For the text-containing cell, return its midpoint in [X, Y] coordinate format. 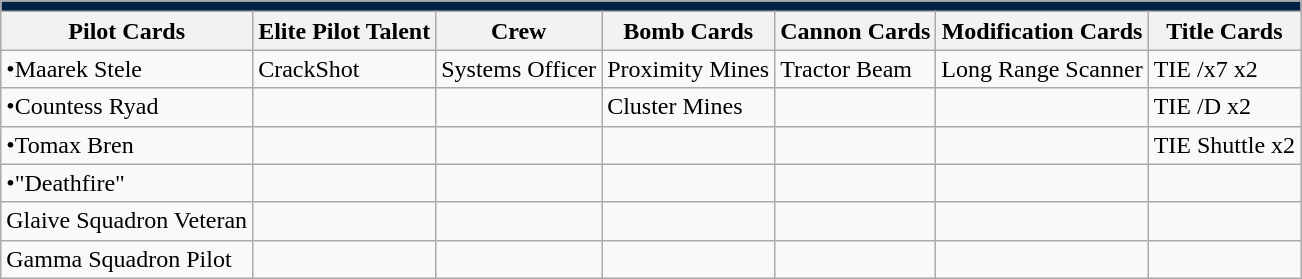
Elite Pilot Talent [344, 31]
Proximity Mines [688, 69]
•Maarek Stele [127, 69]
Long Range Scanner [1042, 69]
Cluster Mines [688, 107]
Title Cards [1224, 31]
Gamma Squadron Pilot [127, 259]
TIE /D x2 [1224, 107]
TIE Shuttle x2 [1224, 145]
Pilot Cards [127, 31]
•"Deathfire" [127, 183]
CrackShot [344, 69]
Cannon Cards [856, 31]
Bomb Cards [688, 31]
•Tomax Bren [127, 145]
Systems Officer [519, 69]
Crew [519, 31]
Tractor Beam [856, 69]
Modification Cards [1042, 31]
Glaive Squadron Veteran [127, 221]
TIE /x7 x2 [1224, 69]
•Countess Ryad [127, 107]
